Output the (x, y) coordinate of the center of the cell containing the given text.  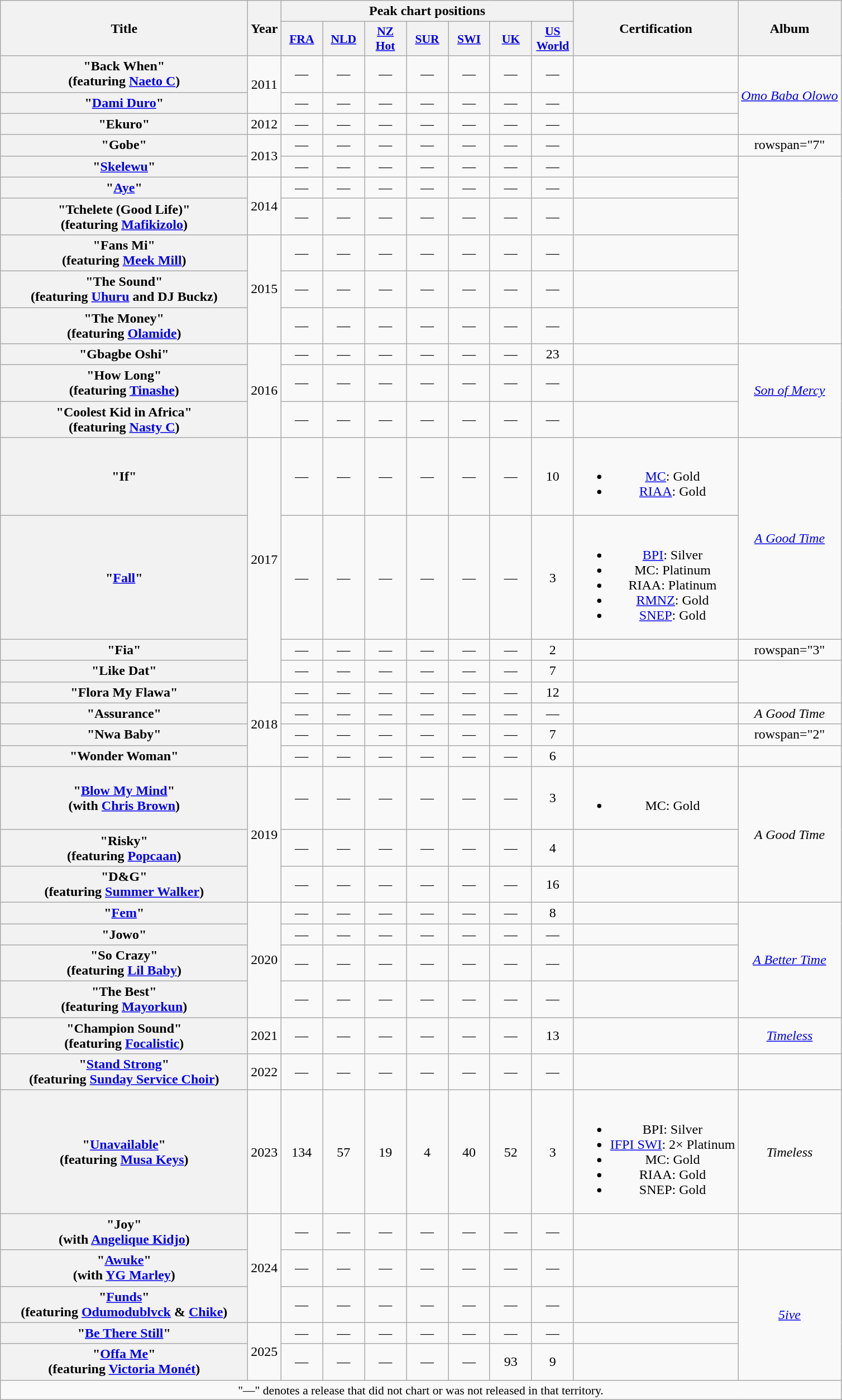
Son of Mercy (790, 391)
10 (553, 477)
US World (553, 39)
rowspan="7" (790, 145)
"Nwa Baby" (124, 735)
MC: GoldRIAA: Gold (656, 477)
"Unavailable"(featuring Musa Keys) (124, 1152)
5ive (790, 1315)
Title (124, 28)
2024 (265, 1268)
57 (344, 1152)
"Dami Duro" (124, 103)
2016 (265, 391)
"Blow My Mind"(with Chris Brown) (124, 798)
8 (553, 913)
40 (469, 1152)
rowspan="2" (790, 735)
UK (510, 39)
52 (510, 1152)
"Fia" (124, 650)
134 (302, 1152)
"Skelewu" (124, 166)
2022 (265, 1072)
12 (553, 692)
"Gobe" (124, 145)
"Fem" (124, 913)
2011 (265, 85)
"Wonder Woman" (124, 756)
Year (265, 28)
Album (790, 28)
rowspan="3" (790, 650)
"Fans Mi"(featuring Meek Mill) (124, 252)
19 (385, 1152)
2017 (265, 559)
"Tchelete (Good Life)"(featuring Mafikizolo) (124, 217)
"If" (124, 477)
2019 (265, 834)
SWI (469, 39)
A Better Time (790, 960)
"Flora My Flawa" (124, 692)
"Coolest Kid in Africa"(featuring Nasty C) (124, 420)
"Jowo" (124, 934)
6 (553, 756)
2014 (265, 205)
MC: Gold (656, 798)
"Be There Still" (124, 1333)
Peak chart positions (427, 11)
"Awuke"(with YG Marley) (124, 1268)
"Joy"(with Angelique Kidjo) (124, 1231)
NZ Hot (385, 39)
"Like Dat" (124, 671)
2015 (265, 289)
"D&G"(featuring Summer Walker) (124, 884)
"Offa Me"(featuring Victoria Monét) (124, 1362)
BPI: SilverMC: PlatinumRIAA: PlatinumRMNZ: GoldSNEP: Gold (656, 577)
2 (553, 650)
"Funds"(featuring Odumodublvck & Chike) (124, 1304)
"Ekuro" (124, 124)
Certification (656, 28)
"—" denotes a release that did not chart or was not released in that territory. (421, 1390)
2018 (265, 724)
2023 (265, 1152)
"Gbagbe Oshi" (124, 354)
"How Long"(featuring Tinashe) (124, 383)
"Champion Sound"(featuring Focalistic) (124, 1036)
93 (510, 1362)
FRA (302, 39)
2020 (265, 960)
Omo Baba Olowo (790, 95)
2021 (265, 1036)
"The Money"(featuring Olamide) (124, 325)
"So Crazy"(featuring Lil Baby) (124, 963)
13 (553, 1036)
2012 (265, 124)
23 (553, 354)
"Back When"(featuring Naeto C) (124, 74)
9 (553, 1362)
"Fall" (124, 577)
NLD (344, 39)
2013 (265, 156)
BPI: SilverIFPI SWI: 2× PlatinumMC: GoldRIAA: GoldSNEP: Gold (656, 1152)
"The Best"(featuring Mayorkun) (124, 999)
SUR (428, 39)
"Aye" (124, 188)
"Stand Strong"(featuring Sunday Service Choir) (124, 1072)
"The Sound"(featuring Uhuru and DJ Buckz) (124, 289)
16 (553, 884)
"Risky"(featuring Popcaan) (124, 847)
"Assurance" (124, 713)
2025 (265, 1351)
